Capture the cell that displays the provided text and extract its (X, Y) central coordinate. 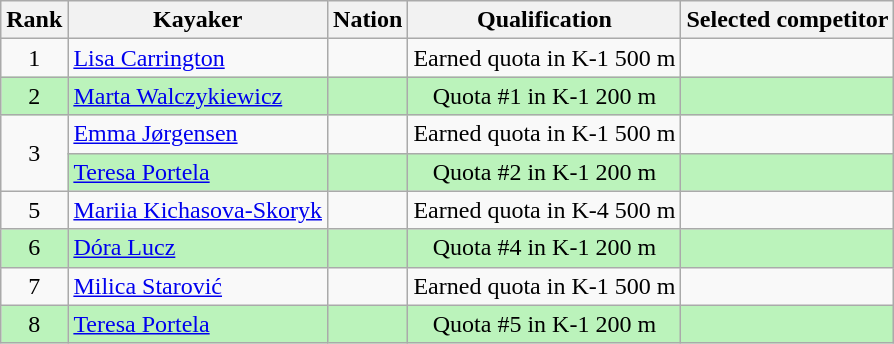
3 (34, 153)
Marta Walczykiewicz (198, 96)
Qualification (544, 20)
Rank (34, 20)
1 (34, 58)
Selected competitor (788, 20)
Mariia Kichasova-Skoryk (198, 210)
5 (34, 210)
Nation (368, 20)
Dóra Lucz (198, 248)
6 (34, 248)
Kayaker (198, 20)
2 (34, 96)
Quota #5 in K-1 200 m (544, 324)
Emma Jørgensen (198, 134)
Quota #4 in K-1 200 m (544, 248)
Quota #2 in K-1 200 m (544, 172)
Earned quota in K-4 500 m (544, 210)
Lisa Carrington (198, 58)
Milica Starović (198, 286)
Quota #1 in K-1 200 m (544, 96)
8 (34, 324)
7 (34, 286)
